Determine the [x, y] coordinate at the center of the cell enclosing the given text.  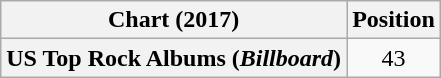
43 [394, 58]
US Top Rock Albums (Billboard) [174, 58]
Position [394, 20]
Chart (2017) [174, 20]
